Scan for the cell matching the given text and deliver its (X, Y) coordinate at center. 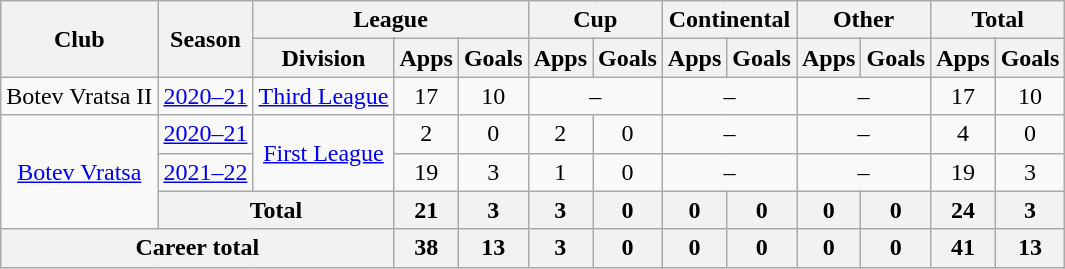
Season (206, 39)
38 (426, 248)
Continental (729, 20)
League (390, 20)
Division (324, 58)
41 (963, 248)
Club (80, 39)
Botev Vratsa (80, 172)
Career total (198, 248)
Other (863, 20)
2021–22 (206, 172)
24 (963, 210)
21 (426, 210)
1 (560, 172)
First League (324, 153)
Botev Vratsa II (80, 96)
4 (963, 134)
Third League (324, 96)
Cup (595, 20)
